From the cell containing the given text, extract its center point as [x, y] coordinate. 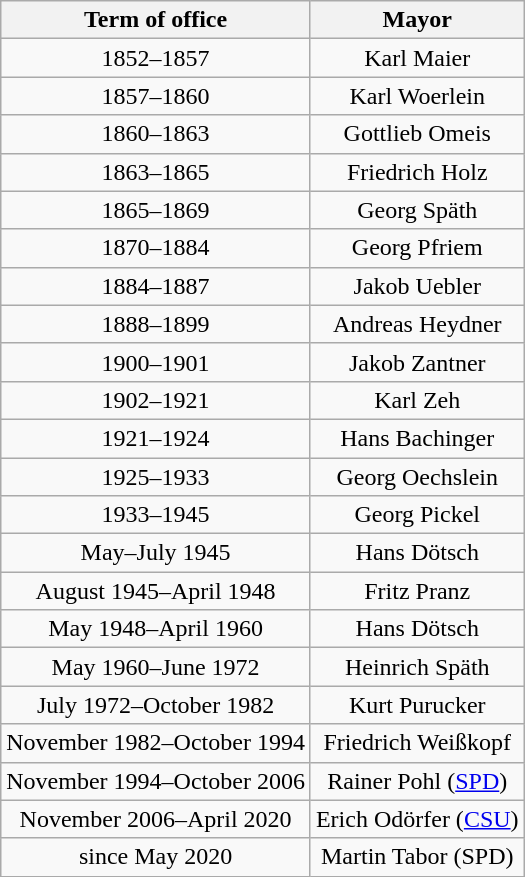
Georg Pickel [417, 515]
Friedrich Holz [417, 172]
Georg Späth [417, 210]
1884–1887 [156, 286]
Hans Bachinger [417, 438]
July 1972–October 1982 [156, 705]
May 1948–April 1960 [156, 629]
Martin Tabor (SPD) [417, 857]
1933–1945 [156, 515]
Rainer Pohl (SPD) [417, 781]
1902–1921 [156, 400]
November 1982–October 1994 [156, 743]
Kurt Purucker [417, 705]
Andreas Heydner [417, 324]
1888–1899 [156, 324]
Karl Woerlein [417, 96]
May–July 1945 [156, 553]
Georg Oechslein [417, 477]
since May 2020 [156, 857]
Fritz Pranz [417, 591]
Jakob Zantner [417, 362]
Karl Zeh [417, 400]
Georg Pfriem [417, 248]
Term of office [156, 20]
November 1994–October 2006 [156, 781]
November 2006–April 2020 [156, 819]
1900–1901 [156, 362]
August 1945–April 1948 [156, 591]
Heinrich Späth [417, 667]
1925–1933 [156, 477]
Jakob Uebler [417, 286]
Gottlieb Omeis [417, 134]
Friedrich Weißkopf [417, 743]
May 1960–June 1972 [156, 667]
1865–1869 [156, 210]
1852–1857 [156, 58]
1870–1884 [156, 248]
Erich Odörfer (CSU) [417, 819]
1921–1924 [156, 438]
1860–1863 [156, 134]
Mayor [417, 20]
Karl Maier [417, 58]
1857–1860 [156, 96]
1863–1865 [156, 172]
